Identify which cell holds the provided text, then report its [x, y] central coordinate. 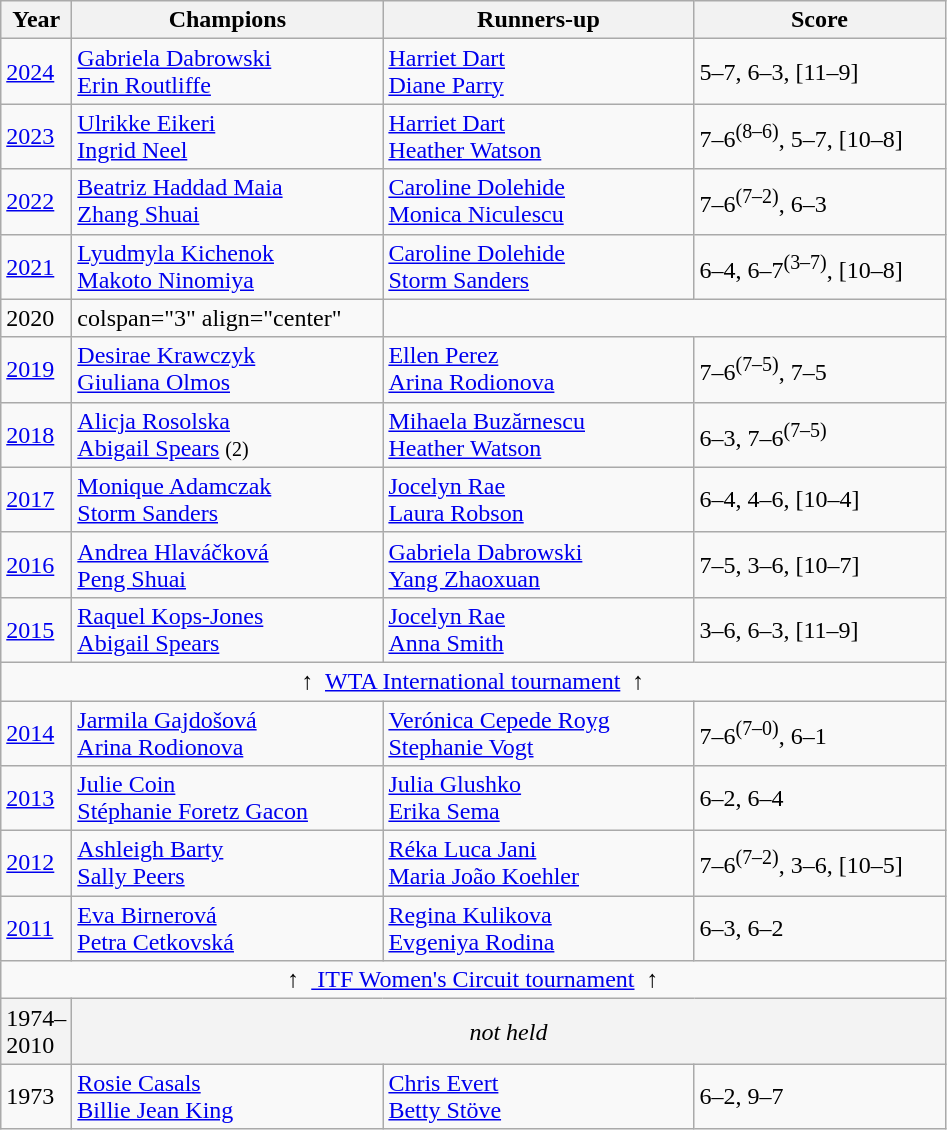
Gabriela Dabrowski Yang Zhaoxuan [538, 564]
Beatriz Haddad Maia Zhang Shuai [228, 202]
Raquel Kops-Jones Abigail Spears [228, 630]
Regina Kulikova Evgeniya Rodina [538, 928]
6–4, 4–6, [10–4] [820, 500]
2011 [36, 928]
Eva Birnerová Petra Cetkovská [228, 928]
Ulrikke Eikeri Ingrid Neel [228, 136]
6–4, 6–7(3–7), [10–8] [820, 266]
colspan="3" align="center" [228, 318]
Monique Adamczak Storm Sanders [228, 500]
7–6(8–6), 5–7, [10–8] [820, 136]
Julie Coin Stéphanie Foretz Gacon [228, 798]
3–6, 6–3, [11–9] [820, 630]
2018 [36, 434]
Champions [228, 20]
2023 [36, 136]
2020 [36, 318]
Caroline Dolehide Monica Niculescu [538, 202]
2019 [36, 370]
Rosie Casals Billie Jean King [228, 1096]
1973 [36, 1096]
Ellen Perez Arina Rodionova [538, 370]
Jocelyn Rae Laura Robson [538, 500]
7–5, 3–6, [10–7] [820, 564]
Alicja Rosolska Abigail Spears (2) [228, 434]
Caroline Dolehide Storm Sanders [538, 266]
1974–2010 [36, 1032]
6–3, 7–6(7–5) [820, 434]
Score [820, 20]
Year [36, 20]
2012 [36, 864]
Ashleigh Barty Sally Peers [228, 864]
↑ ITF Women's Circuit tournament ↑ [473, 980]
Runners-up [538, 20]
Jocelyn Rae Anna Smith [538, 630]
2024 [36, 72]
7–6(7–5), 7–5 [820, 370]
not held [508, 1032]
6–2, 6–4 [820, 798]
6–3, 6–2 [820, 928]
Lyudmyla Kichenok Makoto Ninomiya [228, 266]
Julia Glushko Erika Sema [538, 798]
7–6(7–2), 6–3 [820, 202]
Gabriela Dabrowski Erin Routliffe [228, 72]
Harriet Dart Diane Parry [538, 72]
Verónica Cepede Royg Stephanie Vogt [538, 732]
Desirae Krawczyk Giuliana Olmos [228, 370]
Chris Evert Betty Stöve [538, 1096]
Harriet Dart Heather Watson [538, 136]
Réka Luca Jani Maria João Koehler [538, 864]
2016 [36, 564]
2014 [36, 732]
2021 [36, 266]
↑ WTA International tournament ↑ [473, 681]
2022 [36, 202]
7–6(7–0), 6–1 [820, 732]
5–7, 6–3, [11–9] [820, 72]
2015 [36, 630]
7–6(7–2), 3–6, [10–5] [820, 864]
Jarmila Gajdošová Arina Rodionova [228, 732]
2017 [36, 500]
Andrea Hlaváčková Peng Shuai [228, 564]
6–2, 9–7 [820, 1096]
2013 [36, 798]
Mihaela Buzărnescu Heather Watson [538, 434]
